For the text-containing cell, return its midpoint in (x, y) coordinate format. 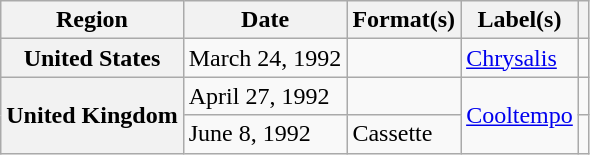
June 8, 1992 (265, 134)
Region (92, 20)
Cassette (404, 134)
Date (265, 20)
Label(s) (520, 20)
Format(s) (404, 20)
Chrysalis (520, 58)
April 27, 1992 (265, 96)
March 24, 1992 (265, 58)
United Kingdom (92, 115)
Cooltempo (520, 115)
United States (92, 58)
